Identify which cell holds the provided text, then report its (x, y) central coordinate. 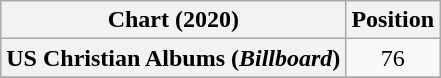
Chart (2020) (174, 20)
US Christian Albums (Billboard) (174, 58)
76 (393, 58)
Position (393, 20)
